For the text-containing cell, return its midpoint in (X, Y) coordinate format. 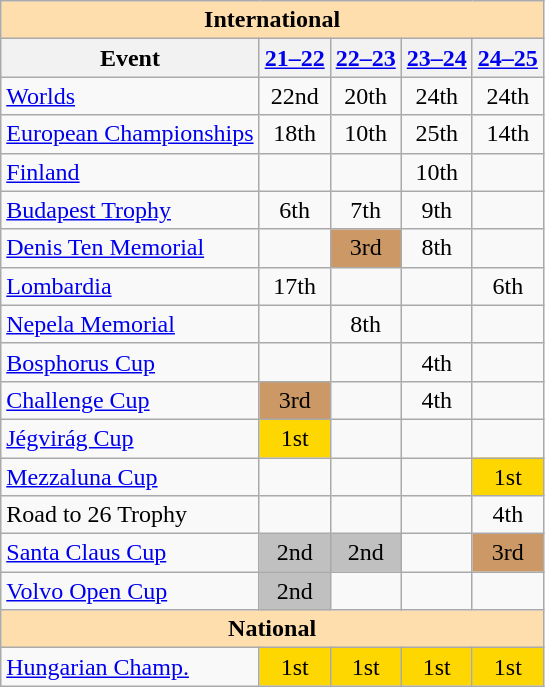
Road to 26 Trophy (130, 515)
7th (366, 210)
Bosphorus Cup (130, 362)
14th (508, 134)
Finland (130, 172)
9th (436, 210)
Budapest Trophy (130, 210)
Santa Claus Cup (130, 553)
22nd (294, 96)
17th (294, 286)
24–25 (508, 58)
20th (366, 96)
25th (436, 134)
23–24 (436, 58)
22–23 (366, 58)
Nepela Memorial (130, 324)
21–22 (294, 58)
Hungarian Champ. (130, 667)
Jégvirág Cup (130, 438)
Event (130, 58)
National (272, 629)
Lombardia (130, 286)
Challenge Cup (130, 400)
Volvo Open Cup (130, 591)
Denis Ten Memorial (130, 248)
18th (294, 134)
Mezzaluna Cup (130, 477)
International (272, 20)
European Championships (130, 134)
Worlds (130, 96)
